Extract the [X, Y] coordinate from the center of the cell holding the provided text.  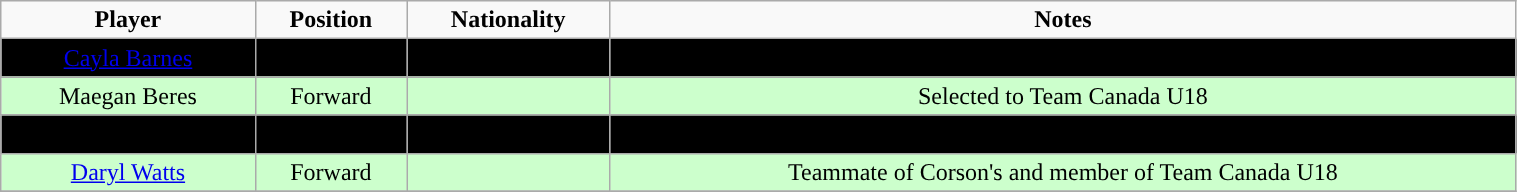
Nationality [508, 20]
Cayla Barnes [128, 58]
Defense [330, 58]
Player [128, 20]
Maegan Beres [128, 96]
Teammate of Corson's and member of Team Canada U18 [1063, 172]
Daryl Watts [128, 172]
Position [330, 20]
Willow Corson [128, 134]
Selected to Team Canada U18 [1063, 96]
One of two recruits from the Mississauga Jr. Chiefs [1063, 134]
Notes [1063, 20]
Played with US National team as a 17-year old [1063, 58]
